Search for the cell housing the specified text and yield its [X, Y] center coordinate. 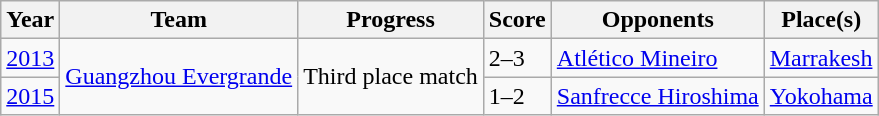
Place(s) [821, 20]
Team [179, 20]
Marrakesh [821, 58]
2013 [30, 58]
2–3 [517, 58]
1–2 [517, 96]
Sanfrecce Hiroshima [658, 96]
Progress [391, 20]
Third place match [391, 77]
Yokohama [821, 96]
Opponents [658, 20]
Guangzhou Evergrande [179, 77]
Year [30, 20]
Score [517, 20]
Atlético Mineiro [658, 58]
2015 [30, 96]
